For the text-containing cell, return its midpoint in [X, Y] coordinate format. 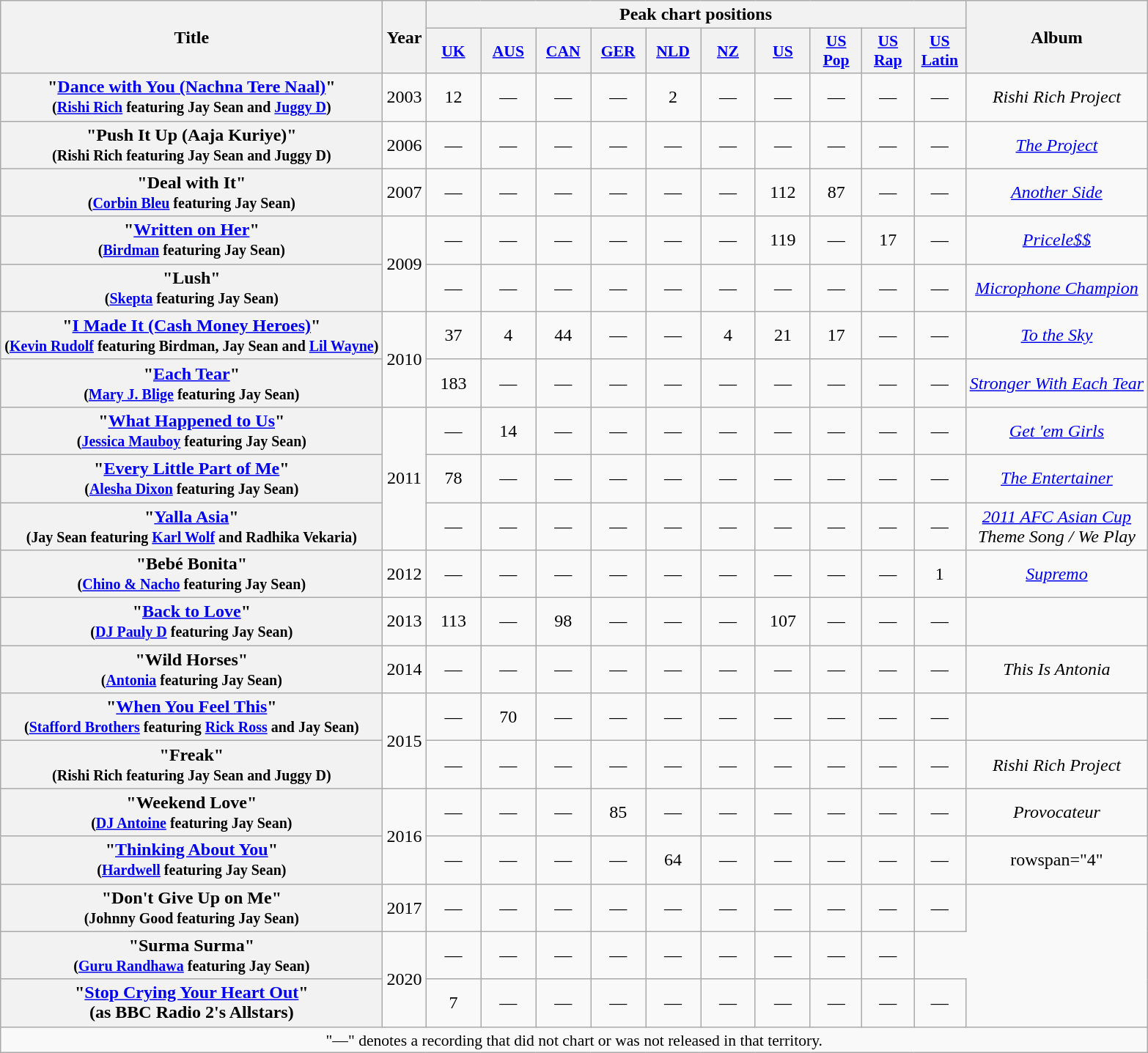
Microphone Champion [1057, 287]
"Weekend Love"(DJ Antoine featuring Jay Sean) [192, 812]
2011 AFC Asian Cup Theme Song / We Play [1057, 526]
78 [453, 478]
Year [405, 37]
70 [509, 717]
US Latin [940, 51]
"Thinking About You"(Hardwell featuring Jay Sean) [192, 860]
"Yalla Asia"(Jay Sean featuring Karl Wolf and Radhika Vekaria) [192, 526]
NZ [729, 51]
37 [453, 336]
The Project [1057, 145]
2011 [405, 478]
"Each Tear"(Mary J. Blige featuring Jay Sean) [192, 383]
44 [563, 336]
64 [673, 860]
Pricele$$ [1057, 240]
"Lush"(Skepta featuring Jay Sean) [192, 287]
Get 'em Girls [1057, 431]
"When You Feel This"(Stafford Brothers featuring Rick Ross and Jay Sean) [192, 717]
2020 [405, 979]
119 [783, 240]
2017 [405, 907]
US [783, 51]
2014 [405, 670]
2006 [405, 145]
To the Sky [1057, 336]
Peak chart positions [696, 15]
"Written on Her"(Birdman featuring Jay Sean) [192, 240]
Another Side [1057, 192]
87 [836, 192]
2015 [405, 741]
98 [563, 621]
2010 [405, 359]
"I Made It (Cash Money Heroes)"(Kevin Rudolf featuring Birdman, Jay Sean and Lil Wayne) [192, 336]
UK [453, 51]
"Bebé Bonita"(Chino & Nacho featuring Jay Sean) [192, 574]
2012 [405, 574]
GER [619, 51]
rowspan="4" [1057, 860]
1 [940, 574]
"Don't Give Up on Me"(Johnny Good featuring Jay Sean) [192, 907]
The Entertainer [1057, 478]
183 [453, 383]
12 [453, 97]
"Stop Crying Your Heart Out"(as BBC Radio 2's Allstars) [192, 1002]
"Deal with It"(Corbin Bleu featuring Jay Sean) [192, 192]
Supremo [1057, 574]
2009 [405, 264]
14 [509, 431]
AUS [509, 51]
Title [192, 37]
Album [1057, 37]
85 [619, 812]
"What Happened to Us"(Jessica Mauboy featuring Jay Sean) [192, 431]
NLD [673, 51]
"Wild Horses"(Antonia featuring Jay Sean) [192, 670]
112 [783, 192]
2007 [405, 192]
"Freak"(Rishi Rich featuring Jay Sean and Juggy D) [192, 765]
2 [673, 97]
"Surma Surma"(Guru Randhawa featuring Jay Sean) [192, 956]
2016 [405, 836]
7 [453, 1002]
"Back to Love" (DJ Pauly D featuring Jay Sean) [192, 621]
Provocateur [1057, 812]
"Dance with You (Nachna Tere Naal)"(Rishi Rich featuring Jay Sean and Juggy D) [192, 97]
107 [783, 621]
US Pop [836, 51]
This Is Antonia [1057, 670]
CAN [563, 51]
113 [453, 621]
US Rap [888, 51]
"Every Little Part of Me"(Alesha Dixon featuring Jay Sean) [192, 478]
"Push It Up (Aaja Kuriye)"(Rishi Rich featuring Jay Sean and Juggy D) [192, 145]
"—" denotes a recording that did not chart or was not released in that territory. [575, 1040]
Stronger With Each Tear [1057, 383]
21 [783, 336]
2003 [405, 97]
2013 [405, 621]
